For the text-containing cell, return its midpoint in [x, y] coordinate format. 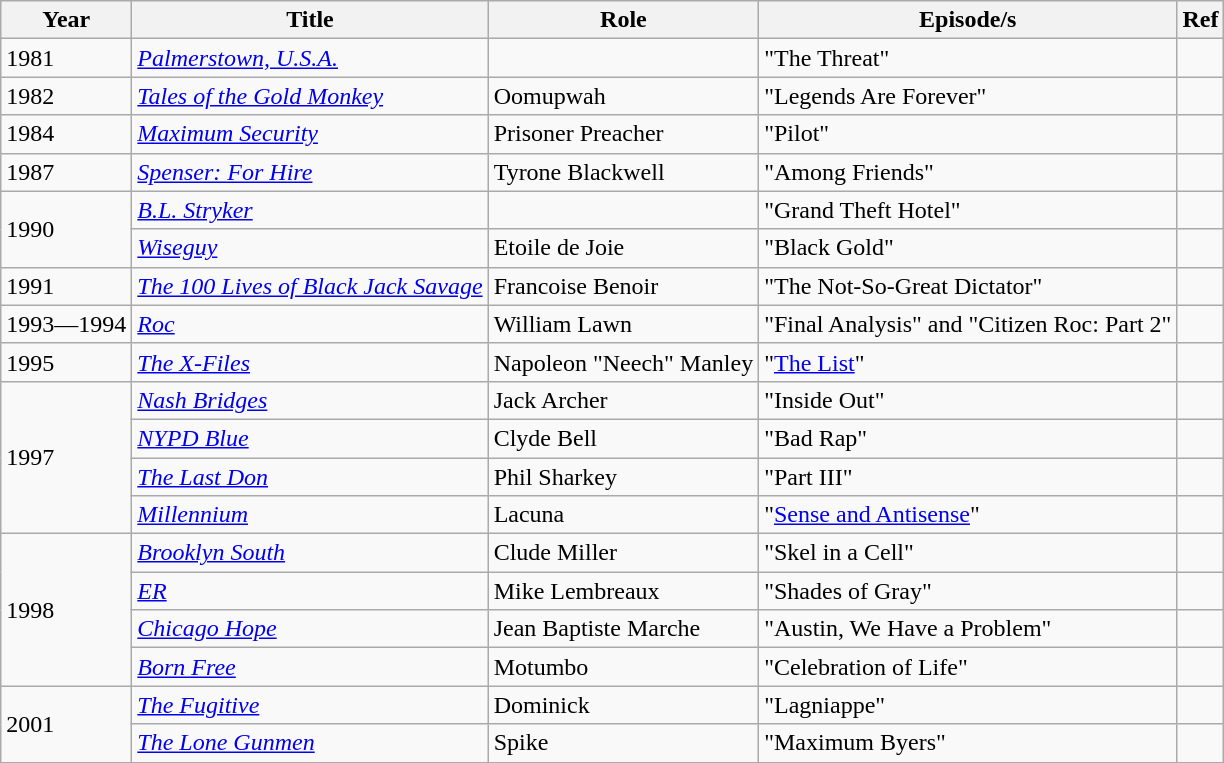
William Lawn [624, 324]
The X-Files [310, 362]
"Pilot" [968, 134]
"Inside Out" [968, 400]
Brooklyn South [310, 553]
Roc [310, 324]
"Maximum Byers" [968, 743]
Mike Lembreaux [624, 591]
1991 [66, 286]
"Among Friends" [968, 172]
Ref [1200, 20]
1990 [66, 229]
Napoleon "Neech" Manley [624, 362]
"Austin, We Have a Problem" [968, 629]
"Lagniappe" [968, 705]
Year [66, 20]
"Sense and Antisense" [968, 515]
The Lone Gunmen [310, 743]
Dominick [624, 705]
Millennium [310, 515]
Episode/s [968, 20]
Jack Archer [624, 400]
Maximum Security [310, 134]
Clude Miller [624, 553]
Tyrone Blackwell [624, 172]
"The Not-So-Great Dictator" [968, 286]
Nash Bridges [310, 400]
Francoise Benoir [624, 286]
"Skel in a Cell" [968, 553]
Clyde Bell [624, 438]
2001 [66, 724]
"Final Analysis" and "Citizen Roc: Part 2" [968, 324]
Prisoner Preacher [624, 134]
"Bad Rap" [968, 438]
"Part III" [968, 477]
"Celebration of Life" [968, 667]
1981 [66, 58]
1993—1994 [66, 324]
1997 [66, 457]
ER [310, 591]
Lacuna [624, 515]
Role [624, 20]
Phil Sharkey [624, 477]
Wiseguy [310, 248]
1982 [66, 96]
Spike [624, 743]
Born Free [310, 667]
Motumbo [624, 667]
"The List" [968, 362]
Palmerstown, U.S.A. [310, 58]
Title [310, 20]
The Last Don [310, 477]
B.L. Stryker [310, 210]
The 100 Lives of Black Jack Savage [310, 286]
1987 [66, 172]
NYPD Blue [310, 438]
Oomupwah [624, 96]
1995 [66, 362]
Chicago Hope [310, 629]
"Legends Are Forever" [968, 96]
Spenser: For Hire [310, 172]
The Fugitive [310, 705]
"Grand Theft Hotel" [968, 210]
1998 [66, 610]
1984 [66, 134]
Tales of the Gold Monkey [310, 96]
Jean Baptiste Marche [624, 629]
"Black Gold" [968, 248]
"The Threat" [968, 58]
Etoile de Joie [624, 248]
"Shades of Gray" [968, 591]
